Search for the cell housing the specified text and yield its [x, y] center coordinate. 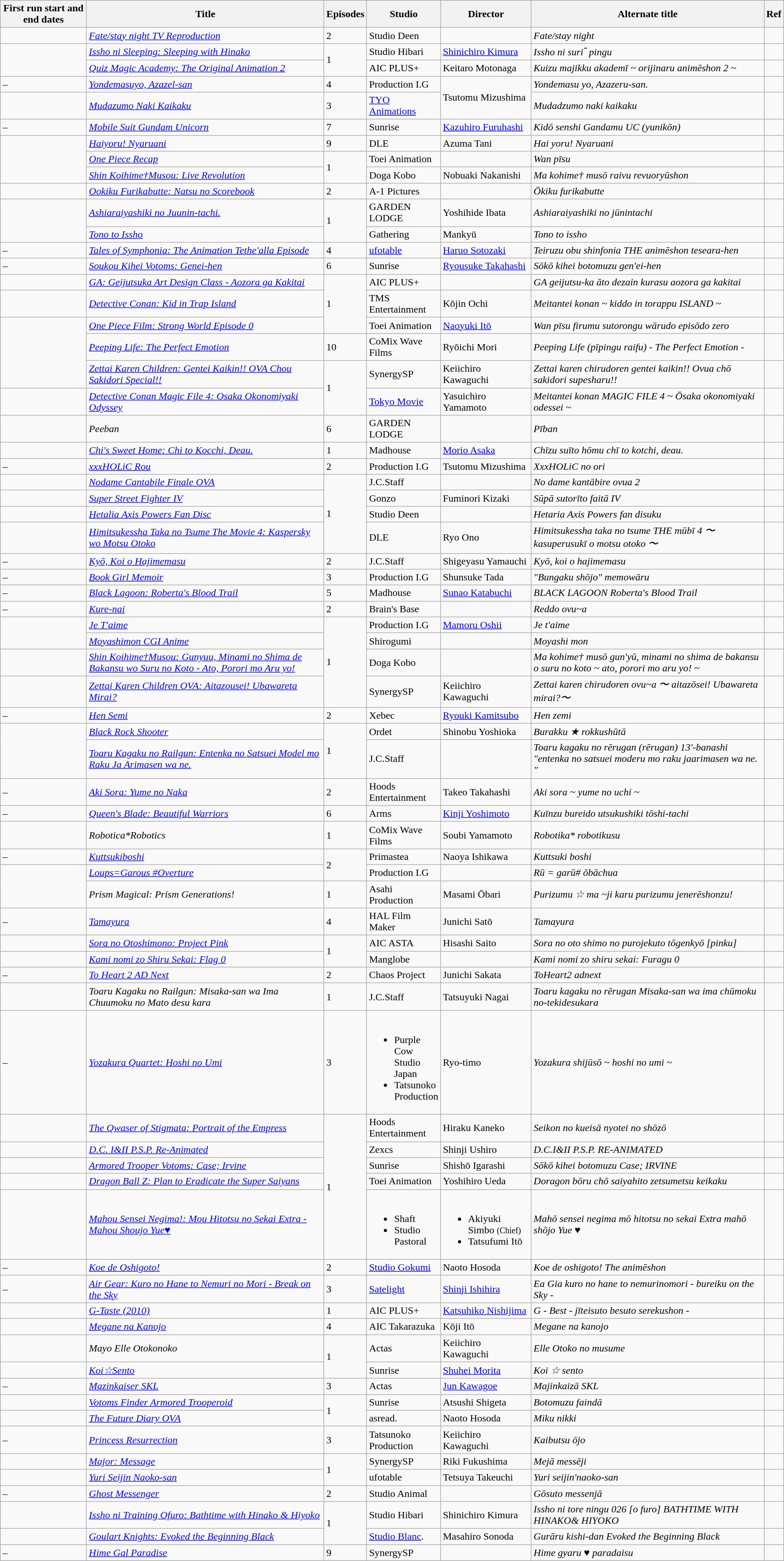
Mayo Elle Otokonoko [205, 1348]
Toaru Kagaku no Railgun: Misaka-san wa Ima Chuumoku no Mato desu kara [205, 997]
Shinji Ushiro [486, 1149]
Botomuzu faindā [648, 1402]
Mankyū [486, 234]
Keitaro Motonaga [486, 68]
Prism Magical: Prism Generations! [205, 894]
Yoshihiro Ueda [486, 1181]
Yuri seijin'naoko-san [648, 1477]
Yondemasuyo, Azazel-san [205, 84]
Ordet [404, 732]
Zettai karen chirudoren gentei kaikin!! Ovua chō sakidori supesharu!! [648, 374]
Issho ni Training Ofuro: Bathtime with Hinako & Hiyoko [205, 1515]
The Qwaser of Stigmata: Portrait of the Empress [205, 1128]
Mahō sensei negima mō hitotsu no sekai Extra mahō shōjo Yue ♥ [648, 1224]
Tales of Symphonia: The Animation Tethe'alla Episode [205, 250]
Zettai Karen Children OVA: Aitazousei! Ubawareta Mirai? [205, 691]
Junichi Sakata [486, 975]
D.C.I&II P.S.P. RE-ANIMATED [648, 1149]
Hai yoru! Nyaruani [648, 143]
Shirogumi [404, 641]
Ma kohime† musō raivu revuoryūshon [648, 175]
Tetsuya Takeuchi [486, 1477]
Katsuhiko Nishijima [486, 1310]
Kyō, Koi o Hajimemasu [205, 561]
Nodame Cantabile Finale OVA [205, 482]
Shishō Igarashi [486, 1165]
Purizumu ☆ ma ~ji karu purizumu jenerēshonzu! [648, 894]
First run start and end dates [44, 14]
Detective Conan: Kid in Trap Island [205, 303]
Megane na Kanojo [205, 1326]
No dame kantābire ovua 2 [648, 482]
Ookiku Furikabutte: Natsu no Scorebook [205, 191]
Sōkō kihei botomuzu Case; IRVINE [648, 1165]
Fuminori Kizaki [486, 498]
Haruo Sotozaki [486, 250]
Peeban [205, 429]
G-Taste (2010) [205, 1310]
Naoyuki Itō [486, 325]
Masami Ōbari [486, 894]
Ryousuke Takahashi [486, 266]
Moyashimon CGI Anime [205, 641]
Robotika* robotikusu [648, 835]
Jun Kawagoe [486, 1386]
G - Best - jīteisuto besuto serekushon - [648, 1310]
Xebec [404, 715]
Kami nomi zo Shiru Sekai: Flag 0 [205, 959]
Je T'aime [205, 625]
Meitantei konan ~ kiddo in torappu ISLAND ~ [648, 303]
Soubi Yamamoto [486, 835]
Shinji Ishihira [486, 1289]
Aki sora ~ yume no uchi ~ [648, 792]
Mamoru Oshii [486, 625]
Hisashi Saito [486, 943]
Asahi Production [404, 894]
Meitantei konan MAGIC FILE 4 ~ Ōsaka okonomiyaki odessei ~ [648, 401]
Yasuichiro Yamamoto [486, 401]
XxxHOLiC no ori [648, 466]
Shunsuke Tada [486, 577]
Rū = garū# ōbāchua [648, 872]
Purple Cow Studio JapanTatsunoko Production [404, 1062]
Teiruzu obu shinfonia THE animēshon teseara-hen [648, 250]
Kuīnzu bureido utsukushiki tōshi-tachi [648, 813]
Moyashi mon [648, 641]
5 [346, 593]
Shigeyasu Yamauchi [486, 561]
Megane na kanojo [648, 1326]
Tokyo Movie [404, 401]
Chaos Project [404, 975]
Junichi Satō [486, 922]
GA geijutsu-ka āto dezain kurasu aozora ga kakitai [648, 282]
Kuttsuki boshi [648, 857]
To Heart 2 AD Next [205, 975]
Kami nomi zo shiru sekai: Furagu 0 [648, 959]
D.C. I&II P.S.P. Re-Animated [205, 1149]
Yozakura Quartet: Hoshi no Umi [205, 1062]
Kōjin Ochi [486, 303]
Tono to issho [648, 234]
Kure-nai [205, 609]
AIC Takarazuka [404, 1326]
ToHeart2 adnext [648, 975]
Satelight [404, 1289]
Super Street Fighter IV [205, 498]
Issho ni Sleeping: Sleeping with Hinako [205, 52]
Primastea [404, 857]
Ashiaraiyashiki no Juunin-tachi. [205, 213]
Nobuaki Nakanishi [486, 175]
Kinji Yoshimoto [486, 813]
Black Rock Shooter [205, 732]
Hiraku Kaneko [486, 1128]
Ryo-timo [486, 1062]
ShaftStudio Pastoral [404, 1224]
Mahou Sensei Negima!: Mou Hitotsu no Sekai Extra - Mahou Shoujo Yue♥ [205, 1224]
Loups=Garous #Overture [205, 872]
HAL Film Maker [404, 922]
Reddo ovu~a [648, 609]
Zexcs [404, 1149]
Fate/stay night [648, 36]
Naoya Ishikawa [486, 857]
Studio Blanc. [404, 1537]
Director [486, 14]
Gōsuto messenjā [648, 1493]
Studio [404, 14]
Yuri Seijin Naoko-san [205, 1477]
Toaru kagaku no rērugan (rērugan) 13'-banashi "entenka no satsuei moderu mo raku jaarimasen wa ne. " [648, 759]
asread. [404, 1418]
Gurāru kishi-dan Evoked the Beginning Black [648, 1537]
Hetaria Axis Powers fan disuku [648, 514]
Episodes [346, 14]
Peeping Life (pīpingu raifu) - The Perfect Emotion - [648, 347]
Ashiaraiyashiki no jūnintachi [648, 213]
Dragon Ball Z: Plan to Eradicate the Super Saiyans [205, 1181]
One Piece Film: Strong World Episode 0 [205, 325]
Ma kohime† musō gun'yū, minami no shima de bakansu o suru no koto ~ ato, porori mo aru yo! ~ [648, 662]
Shin Koihime†Musou: Live Revolution [205, 175]
Kuizu majikku akademī ~ orijinaru animēshon 2 ~ [648, 68]
Hetalia Axis Powers Fan Disc [205, 514]
Koe de Oshigoto! [205, 1267]
Sōkō kihei botomuzu gen'ei-hen [648, 266]
Koi ☆ sento [648, 1370]
GA: Geijutsuka Art Design Class - Aozora ga Kakitai [205, 282]
Kaibutsu ōjo [648, 1440]
Black Lagoon: Roberta's Blood Trail [205, 593]
Morio Asaka [486, 450]
Sora no Otoshimono: Project Pink [205, 943]
Ryouki Kamitsubo [486, 715]
Shinobu Yoshioka [486, 732]
Gonzo [404, 498]
Wan pīsu [648, 159]
Doragon bōru chō saiyahito zetsumetsu keikaku [648, 1181]
Title [205, 14]
Azuma Tani [486, 143]
Armored Trooper Votoms: Case; Irvine [205, 1165]
Chi's Sweet Home: Chi to Kocchi, Deau. [205, 450]
Toaru kagaku no rērugan Misaka-san wa ima chūmoku no-tekidesukara [648, 997]
"Bungaku shōjo" memowāru [648, 577]
Toaru Kagaku no Railgun: Entenka no Satsuei Model mo Raku Ja Arimasen wa ne. [205, 759]
Mudadzumo naki kaikaku [648, 106]
Elle Otoko no musume [648, 1348]
Robotica*Robotics [205, 835]
Tatsunoko Production [404, 1440]
Mobile Suit Gundam Unicorn [205, 127]
Brain's Base [404, 609]
Soukou Kihei Votoms: Genei-hen [205, 266]
One Piece Recap [205, 159]
Chīzu suīto hōmu chī to kotchi, deau. [648, 450]
Ea Gia kuro no hane to nemurinomori - bureiku on the Sky - [648, 1289]
Ghost Messenger [205, 1493]
Kōji Itō [486, 1326]
Queen's Blade: Beautiful Warriors [205, 813]
Zettai Karen Children: Gentei Kaikin!! OVA Chou Sakidori Special!! [205, 374]
Fate/stay night TV Reproduction [205, 36]
Masahiro Sonoda [486, 1537]
10 [346, 347]
Goulart Knights: Evoked the Beginning Black [205, 1537]
Takeo Takahashi [486, 792]
Akiyuki Simbo (Chief)Tatsufumi Itō [486, 1224]
Arms [404, 813]
A-1 Pictures [404, 191]
Burakku ★ rokkushūtā [648, 732]
Hime gyaru ♥ paradaisu [648, 1553]
Shuhei Morita [486, 1370]
Hen zemi [648, 715]
Ryōichi Mori [486, 347]
Studio Gokumi [404, 1267]
Aki Sora: Yume no Naka [205, 792]
Ōkiku furikabutte [648, 191]
Gathering [404, 234]
Yondemasu yo, Azazeru-san. [648, 84]
Detective Conan Magic File 4: Osaka Okonomiyaki Odyssey [205, 401]
Air Gear: Kuro no Hane to Nemuri no Mori - Break on the Sky [205, 1289]
Mudazumo Naki Kaikaku [205, 106]
xxxHOLiC Rou [205, 466]
Koi☆Sento [205, 1370]
Sūpā sutorīto faitā IV [648, 498]
Tono to Issho [205, 234]
Peeping Life: The Perfect Emotion [205, 347]
Je t'aime [648, 625]
Votoms Finder Armored Trooperoid [205, 1402]
Mazinkaiser SKL [205, 1386]
Issho ni tore ningu 026 [o furo] BATHTIME WITH HINAKO& HIYOKO [648, 1515]
Sora no oto shimo no purojekuto tōgenkyō [pinku] [648, 943]
Yozakura shijūsō ~ hoshi no umi ~ [648, 1062]
Issho ni suri ̄ pingu [648, 52]
Atsushi Shigeta [486, 1402]
Ryo Ono [486, 538]
Hen Semi [205, 715]
Yoshihide Ibata [486, 213]
Miku nikki [648, 1418]
Zettai karen chirudoren ovu~a 〜 aitazōsei! Ubawareta mirai?〜 [648, 691]
Koe de oshigoto! The animēshon [648, 1267]
Book Girl Memoir [205, 577]
Mejā messēji [648, 1461]
Wan pīsu firumu sutorongu wārudo episōdo zero [648, 325]
Himitsukessha taka no tsume THE mūbī 4 〜 kasuperusukī o motsu otoko 〜 [648, 538]
Kidō senshi Gandamu UC (yunikōn) [648, 127]
Ref [774, 14]
Sunao Katabuchi [486, 593]
Haiyoru! Nyaruani [205, 143]
Manglobe [404, 959]
BLACK LAGOON Roberta's Blood Trail [648, 593]
Kyō, koi o hajimemasu [648, 561]
AIC ASTA [404, 943]
Hime Gal Paradise [205, 1553]
Riki Fukushima [486, 1461]
Alternate title [648, 14]
Tatsuyuki Nagai [486, 997]
Seikon no kueisā nyotei no shōzō [648, 1128]
Majinkaizā SKL [648, 1386]
Kazuhiro Furuhashi [486, 127]
Pīban [648, 429]
Princess Resurrection [205, 1440]
TYO Animations [404, 106]
Studio Animal [404, 1493]
TMS Entertainment [404, 303]
Himitsukessha Taka no Tsume The Movie 4: Kaspersky wo Motsu Otoko [205, 538]
Major: Message [205, 1461]
Quiz Magic Academy: The Original Animation 2 [205, 68]
Kuttsukiboshi [205, 857]
The Future Diary OVA [205, 1418]
7 [346, 127]
Shin Koihime†Musou: Gunyuu, Minami no Shima de Bakansu wo Suru no Koto - Ato, Porori mo Aru yo! [205, 662]
